Detect which cell encompasses the target text, then output its (x, y) center coordinate. 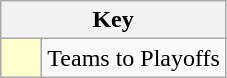
Key (114, 20)
Teams to Playoffs (134, 58)
